From the cell containing the given text, extract its center point as [x, y] coordinate. 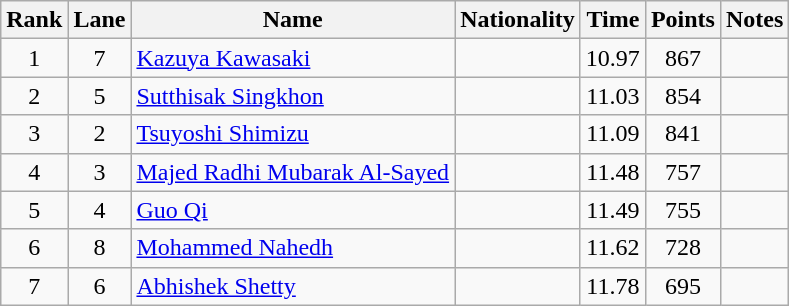
755 [682, 210]
Points [682, 20]
11.78 [612, 286]
695 [682, 286]
10.97 [612, 58]
Kazuya Kawasaki [293, 58]
Time [612, 20]
Guo Qi [293, 210]
Rank [34, 20]
Notes [754, 20]
11.48 [612, 172]
Majed Radhi Mubarak Al-Sayed [293, 172]
11.49 [612, 210]
Tsuyoshi Shimizu [293, 134]
8 [100, 248]
728 [682, 248]
Name [293, 20]
Lane [100, 20]
Mohammed Nahedh [293, 248]
867 [682, 58]
11.09 [612, 134]
1 [34, 58]
Abhishek Shetty [293, 286]
11.62 [612, 248]
Sutthisak Singkhon [293, 96]
757 [682, 172]
841 [682, 134]
854 [682, 96]
11.03 [612, 96]
Nationality [518, 20]
